Return the (X, Y) coordinate for the center point of the cell that contains the specified text.  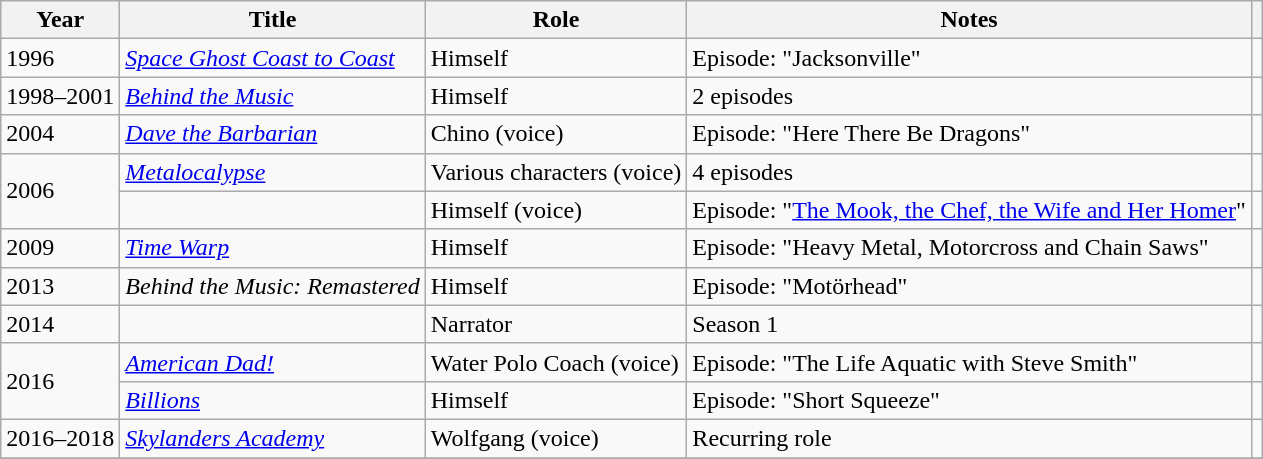
Time Warp (272, 248)
1998–2001 (60, 96)
1996 (60, 58)
Narrator (556, 324)
Episode: "The Mook, the Chef, the Wife and Her Homer" (969, 210)
American Dad! (272, 362)
2016 (60, 381)
Title (272, 20)
Episode: "Jacksonville" (969, 58)
Role (556, 20)
Notes (969, 20)
Himself (voice) (556, 210)
2016–2018 (60, 438)
Episode: "Motörhead" (969, 286)
Billions (272, 400)
Behind the Music: Remastered (272, 286)
Wolfgang (voice) (556, 438)
Various characters (voice) (556, 172)
4 episodes (969, 172)
2013 (60, 286)
Episode: "Heavy Metal, Motorcross and Chain Saws" (969, 248)
Season 1 (969, 324)
Metalocalypse (272, 172)
Episode: "Short Squeeze" (969, 400)
Water Polo Coach (voice) (556, 362)
Chino (voice) (556, 134)
2006 (60, 191)
Episode: "The Life Aquatic with Steve Smith" (969, 362)
Dave the Barbarian (272, 134)
Year (60, 20)
2 episodes (969, 96)
Episode: "Here There Be Dragons" (969, 134)
2014 (60, 324)
Space Ghost Coast to Coast (272, 58)
2009 (60, 248)
Behind the Music (272, 96)
Recurring role (969, 438)
Skylanders Academy (272, 438)
2004 (60, 134)
